Provide the [X, Y] coordinate of the cell's center where the given text is located.  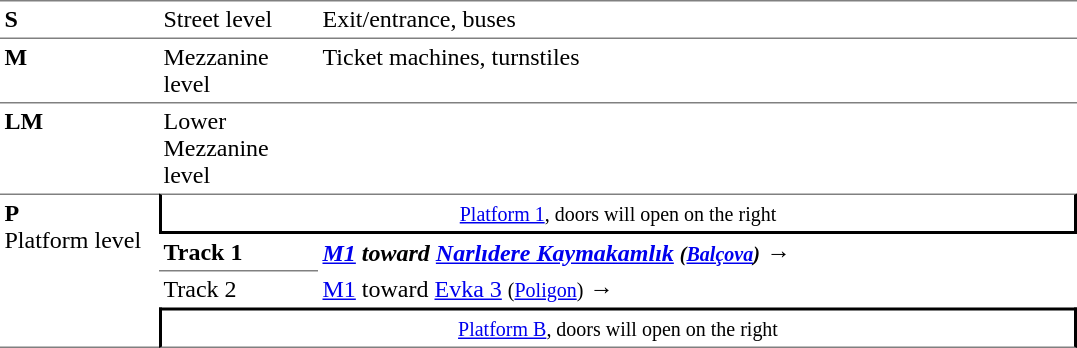
LM [80, 148]
Street level [238, 19]
Lower Mezzanine level [238, 148]
Platform B, doors will open on the right [618, 328]
Mezzanine level [238, 70]
Platform 1, doors will open on the right [618, 214]
M1 toward Evka 3 (Poligon) → [698, 290]
Exit/entrance, buses [698, 19]
S [80, 19]
Ticket machines, turnstiles [698, 70]
Track 2 [238, 290]
Track 1 [238, 253]
M1 toward Narlıdere Kaymakamlık (Balçova) → [698, 253]
PPlatform level [80, 271]
M [80, 70]
